Scan for the cell matching the given text and deliver its (X, Y) coordinate at center. 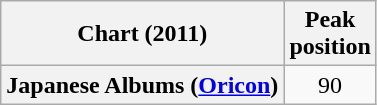
Chart (2011) (142, 34)
Peakposition (330, 34)
90 (330, 85)
Japanese Albums (Oricon) (142, 85)
